Locate the cell with the specified text and output its [x, y] center coordinate. 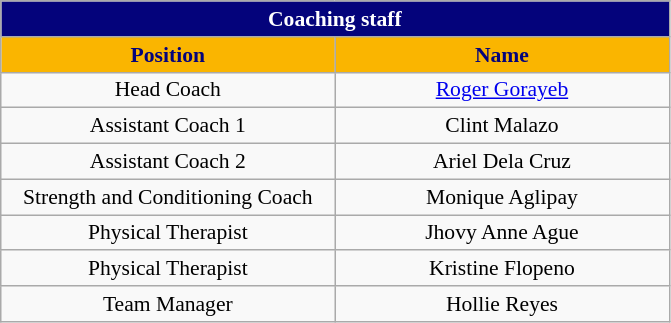
Assistant Coach 1 [168, 126]
Hollie Reyes [502, 304]
Ariel Dela Cruz [502, 162]
Clint Malazo [502, 126]
Position [168, 55]
Roger Gorayeb [502, 90]
Assistant Coach 2 [168, 162]
Coaching staff [335, 19]
Team Manager [168, 304]
Strength and Conditioning Coach [168, 197]
Jhovy Anne Ague [502, 233]
Head Coach [168, 90]
Name [502, 55]
Monique Aglipay [502, 197]
Kristine Flopeno [502, 269]
